For the text-containing cell, return its midpoint in (X, Y) coordinate format. 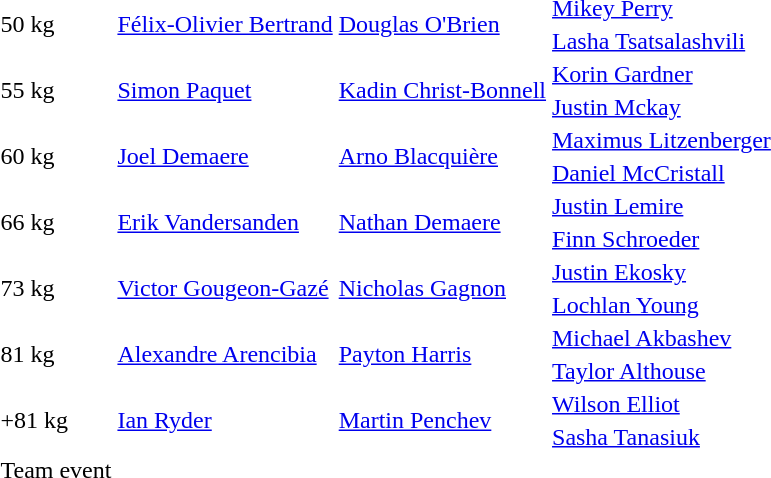
Joel Demaere (225, 156)
Alexandre Arencibia (225, 354)
Nathan Demaere (442, 222)
Arno Blacquière (442, 156)
Nicholas Gagnon (442, 288)
Simon Paquet (225, 90)
Martin Penchev (442, 420)
Payton Harris (442, 354)
Erik Vandersanden (225, 222)
Victor Gougeon-Gazé (225, 288)
Kadin Christ-Bonnell (442, 90)
Ian Ryder (225, 420)
